Pinpoint the cell where the given text exists, returning its [X, Y] midpoint coordinate. 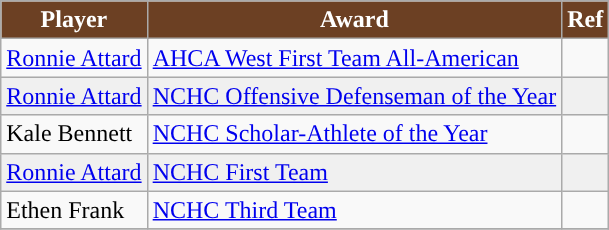
Player [74, 20]
NCHC Scholar-Athlete of the Year [354, 134]
Kale Bennett [74, 134]
NCHC Offensive Defenseman of the Year [354, 96]
Award [354, 20]
NCHC First Team [354, 172]
AHCA West First Team All-American [354, 58]
NCHC Third Team [354, 210]
Ethen Frank [74, 210]
Ref [586, 20]
